Scan for the cell matching the given text and deliver its [x, y] coordinate at center. 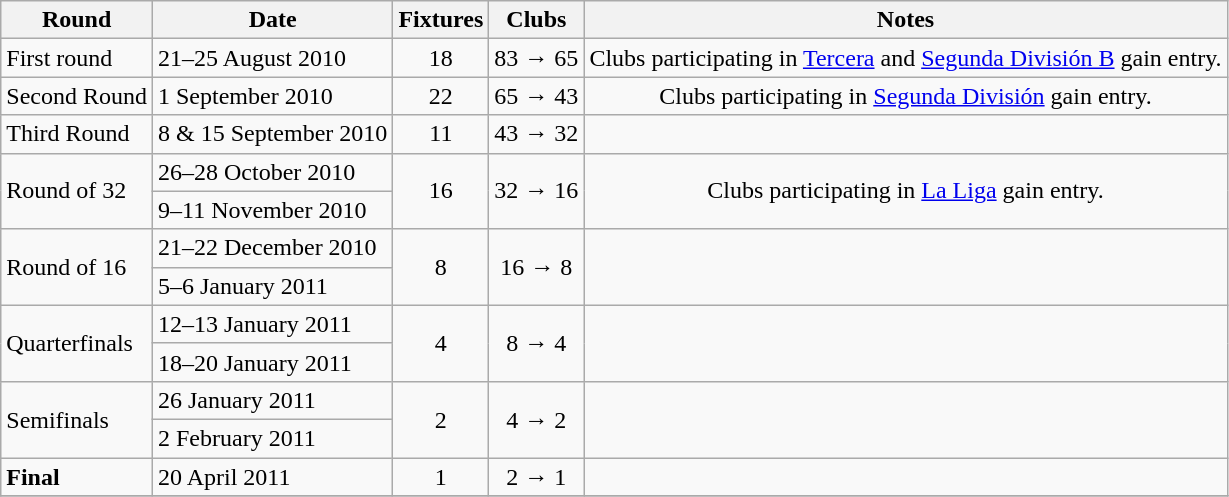
11 [441, 134]
1 [441, 477]
5–6 January 2011 [272, 286]
Round [77, 20]
9–11 November 2010 [272, 210]
18–20 January 2011 [272, 362]
Clubs participating in La Liga gain entry. [906, 191]
2 [441, 419]
Round of 16 [77, 267]
4 [441, 343]
Fixtures [441, 20]
83 → 65 [536, 58]
18 [441, 58]
8 [441, 267]
21–22 December 2010 [272, 248]
12–13 January 2011 [272, 324]
22 [441, 96]
Date [272, 20]
Semifinals [77, 419]
43 → 32 [536, 134]
16 [441, 191]
32 → 16 [536, 191]
Clubs participating in Segunda División gain entry. [906, 96]
4 → 2 [536, 419]
16 → 8 [536, 267]
8 → 4 [536, 343]
26–28 October 2010 [272, 172]
26 January 2011 [272, 400]
Quarterfinals [77, 343]
Clubs [536, 20]
1 September 2010 [272, 96]
Second Round [77, 96]
20 April 2011 [272, 477]
65 → 43 [536, 96]
Round of 32 [77, 191]
Third Round [77, 134]
8 & 15 September 2010 [272, 134]
Clubs participating in Tercera and Segunda División B gain entry. [906, 58]
Notes [906, 20]
First round [77, 58]
21–25 August 2010 [272, 58]
2 → 1 [536, 477]
2 February 2011 [272, 438]
Final [77, 477]
